Identify which cell holds the provided text, then report its [X, Y] central coordinate. 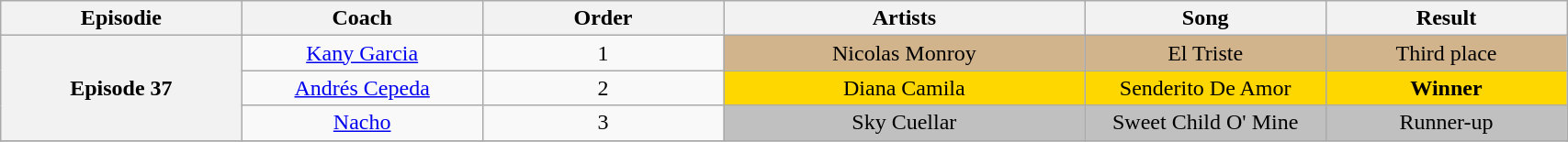
Kany Garcia [362, 53]
Runner-up [1446, 123]
Episodie [121, 18]
Andrés Cepeda [362, 88]
Sky Cuellar [904, 123]
El Triste [1205, 53]
Song [1205, 18]
Third place [1446, 53]
Diana Camila [904, 88]
Winner [1446, 88]
Order [603, 18]
Artists [904, 18]
2 [603, 88]
Sweet Child O' Mine [1205, 123]
3 [603, 123]
1 [603, 53]
Result [1446, 18]
Nacho [362, 123]
Coach [362, 18]
Nicolas Monroy [904, 53]
Episode 37 [121, 88]
Senderito De Amor [1205, 88]
